Detect which cell encompasses the target text, then output its [x, y] center coordinate. 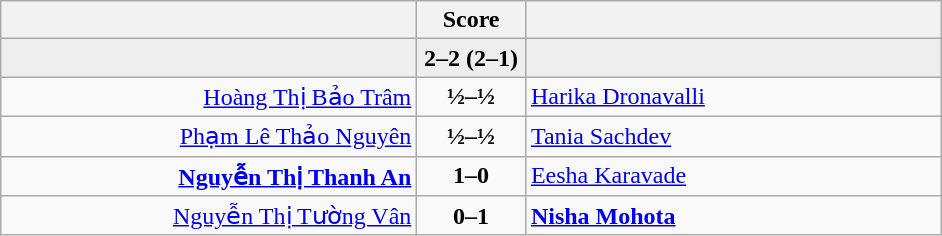
Eesha Karavade [733, 176]
Phạm Lê Thảo Nguyên [209, 136]
Harika Dronavalli [733, 97]
Hoàng Thị Bảo Trâm [209, 97]
1–0 [472, 176]
Nisha Mohota [733, 216]
Score [472, 20]
2–2 (2–1) [472, 58]
Nguyễn Thị Tường Vân [209, 216]
Nguyễn Thị Thanh An [209, 176]
0–1 [472, 216]
Tania Sachdev [733, 136]
